Detect which cell encompasses the target text, then output its [x, y] center coordinate. 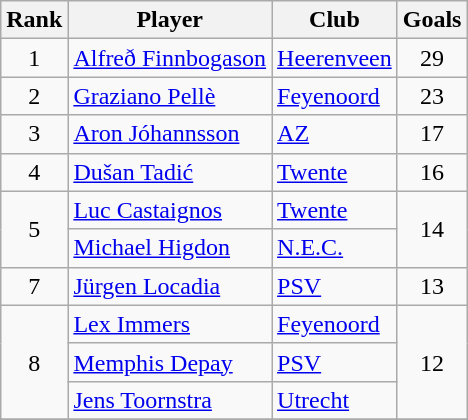
Luc Castaignos [170, 210]
14 [432, 229]
Utrecht [335, 400]
3 [34, 134]
17 [432, 134]
12 [432, 362]
7 [34, 286]
Dušan Tadić [170, 172]
16 [432, 172]
13 [432, 286]
Rank [34, 20]
Jürgen Locadia [170, 286]
Michael Higdon [170, 248]
Aron Jóhannsson [170, 134]
Lex Immers [170, 324]
29 [432, 58]
4 [34, 172]
Goals [432, 20]
5 [34, 229]
1 [34, 58]
Alfreð Finnbogason [170, 58]
Club [335, 20]
2 [34, 96]
N.E.C. [335, 248]
Heerenveen [335, 58]
Player [170, 20]
Jens Toornstra [170, 400]
8 [34, 362]
AZ [335, 134]
Memphis Depay [170, 362]
Graziano Pellè [170, 96]
23 [432, 96]
